Provide the [X, Y] coordinate of the cell's center where the given text is located.  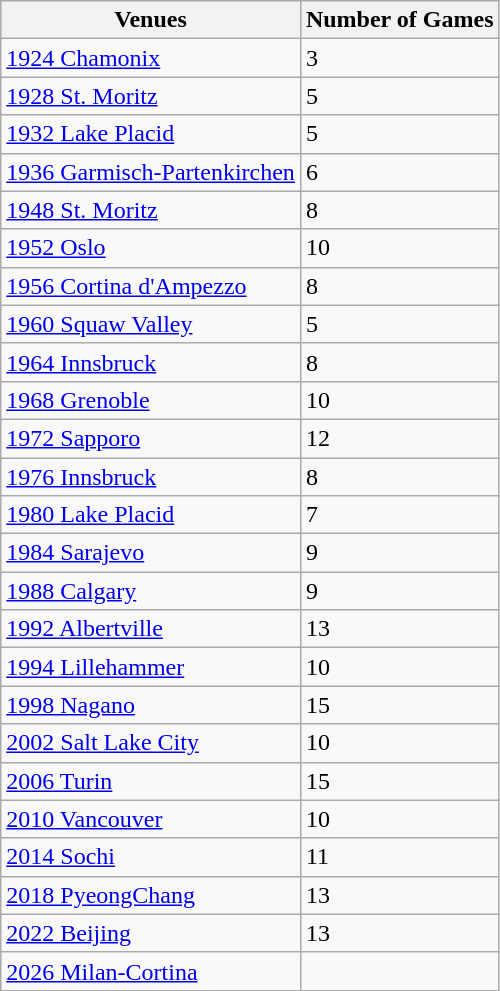
1924 Chamonix [151, 58]
6 [400, 172]
2014 Sochi [151, 857]
1936 Garmisch-Partenkirchen [151, 172]
1980 Lake Placid [151, 515]
2022 Beijing [151, 933]
1956 Cortina d'Ampezzo [151, 286]
1928 St. Moritz [151, 96]
2010 Vancouver [151, 819]
1976 Innsbruck [151, 477]
11 [400, 857]
1964 Innsbruck [151, 362]
1992 Albertville [151, 629]
1984 Sarajevo [151, 553]
2006 Turin [151, 781]
1968 Grenoble [151, 400]
12 [400, 438]
2002 Salt Lake City [151, 743]
7 [400, 515]
1960 Squaw Valley [151, 324]
Number of Games [400, 20]
Venues [151, 20]
2018 PyeongChang [151, 895]
1952 Oslo [151, 248]
1988 Calgary [151, 591]
3 [400, 58]
1948 St. Moritz [151, 210]
2026 Milan-Cortina [151, 971]
1972 Sapporo [151, 438]
1994 Lillehammer [151, 667]
1998 Nagano [151, 705]
1932 Lake Placid [151, 134]
